Return the (x, y) coordinate for the center point of the cell that contains the specified text.  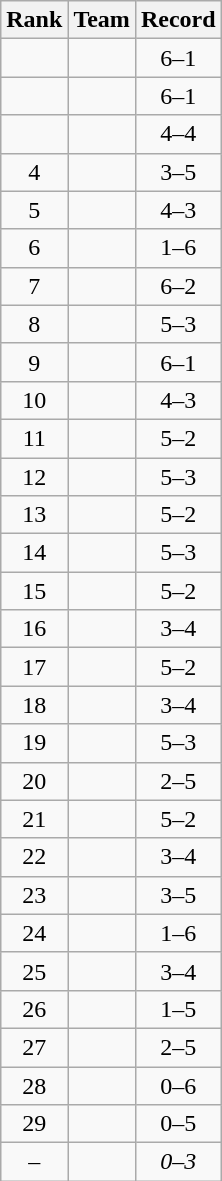
25 (34, 971)
6–2 (178, 286)
Record (178, 20)
17 (34, 667)
6 (34, 248)
14 (34, 553)
1–5 (178, 1009)
21 (34, 819)
7 (34, 286)
Team (102, 20)
26 (34, 1009)
20 (34, 781)
13 (34, 515)
23 (34, 895)
18 (34, 705)
– (34, 1162)
27 (34, 1047)
Rank (34, 20)
5 (34, 210)
0–6 (178, 1085)
9 (34, 362)
16 (34, 629)
22 (34, 857)
10 (34, 400)
29 (34, 1124)
28 (34, 1085)
0–3 (178, 1162)
4 (34, 172)
11 (34, 438)
4–4 (178, 134)
19 (34, 743)
24 (34, 933)
0–5 (178, 1124)
15 (34, 591)
8 (34, 324)
12 (34, 477)
